Output the [x, y] coordinate of the center of the cell containing the given text.  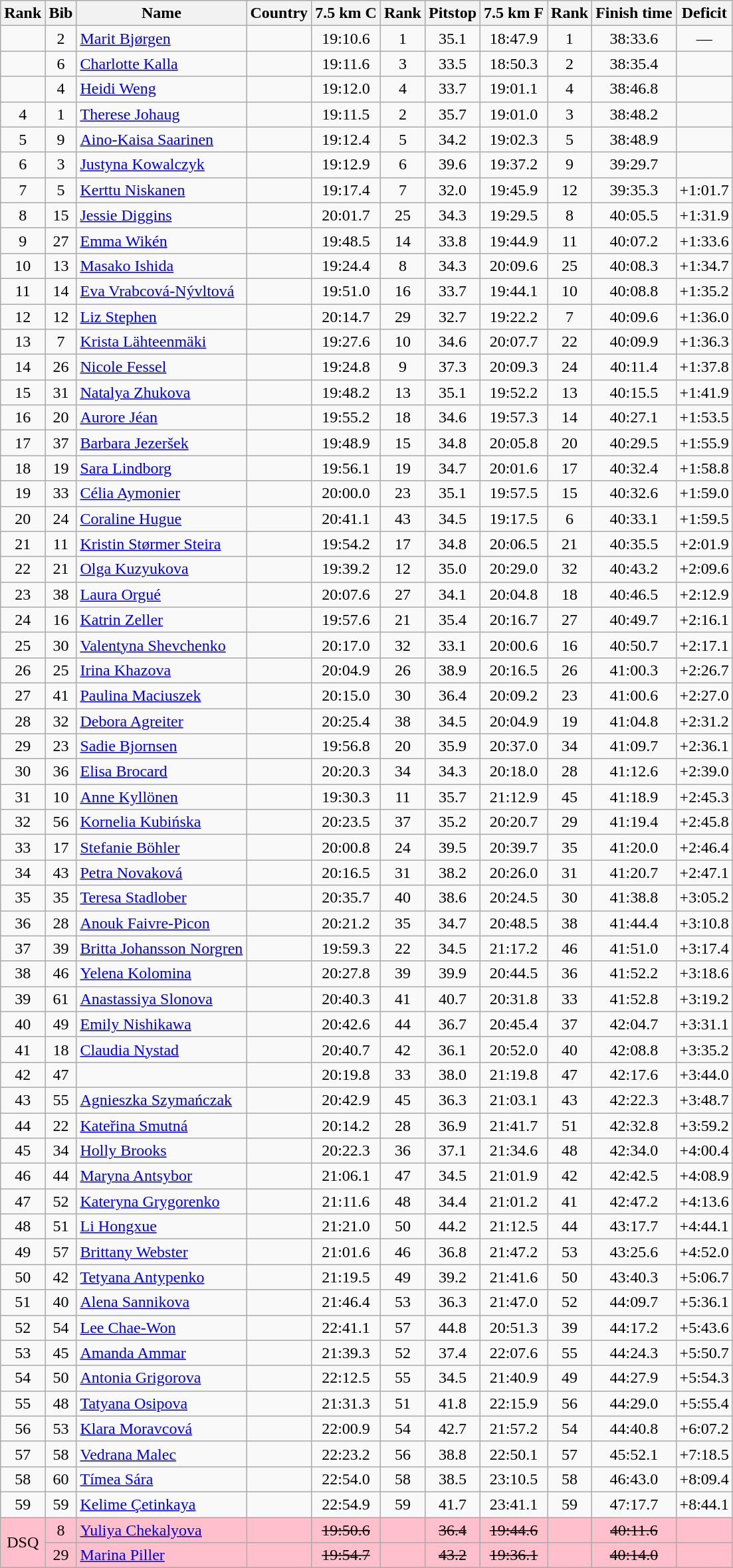
19:51.0 [346, 291]
+1:36.0 [704, 317]
20:52.0 [514, 1049]
40:07.2 [634, 240]
19:12.4 [346, 139]
19:45.9 [514, 190]
40:35.5 [634, 544]
Tatyana Osipova [161, 1403]
Valentyna Shevchenko [161, 645]
+3:05.2 [704, 898]
Klara Moravcová [161, 1429]
38.8 [452, 1454]
+8:09.4 [704, 1479]
20:40.7 [346, 1049]
40:11.6 [634, 1529]
+2:09.6 [704, 569]
21:31.3 [346, 1403]
20:51.3 [514, 1328]
20:15.0 [346, 695]
Petra Novaková [161, 873]
47:17.7 [634, 1504]
19:17.4 [346, 190]
43:17.7 [634, 1227]
41:04.8 [634, 721]
44:24.3 [634, 1353]
40:33.1 [634, 519]
35.0 [452, 569]
21:12.5 [514, 1227]
+1:37.8 [704, 367]
18:50.3 [514, 64]
Aurore Jéan [161, 418]
33.5 [452, 64]
21:11.6 [346, 1201]
+3:31.1 [704, 1024]
33.8 [452, 240]
Liz Stephen [161, 317]
36.7 [452, 1024]
42:08.8 [634, 1049]
40:05.5 [634, 215]
20:45.4 [514, 1024]
43:25.6 [634, 1252]
19:39.2 [346, 569]
43.2 [452, 1555]
+4:08.9 [704, 1176]
35.9 [452, 746]
19:27.6 [346, 342]
19:57.6 [346, 620]
Nicole Fessel [161, 367]
Debora Agreiter [161, 721]
Li Hongxue [161, 1227]
41:51.0 [634, 948]
+2:12.9 [704, 594]
37.3 [452, 367]
+3:59.2 [704, 1126]
40:46.5 [634, 594]
21:12.9 [514, 797]
39.6 [452, 165]
35.4 [452, 620]
20:25.4 [346, 721]
41:20.0 [634, 847]
20:05.8 [514, 443]
42:42.5 [634, 1176]
+3:44.0 [704, 1075]
32.0 [452, 190]
+2:31.2 [704, 721]
+3:35.2 [704, 1049]
Yuliya Chekalyova [161, 1529]
21:46.4 [346, 1302]
42:32.8 [634, 1126]
41:20.7 [634, 873]
39.9 [452, 974]
Vedrana Malec [161, 1454]
Masako Ishida [161, 266]
19:48.2 [346, 392]
20:24.5 [514, 898]
21:21.0 [346, 1227]
19:55.2 [346, 418]
60 [61, 1479]
19:01.1 [514, 89]
20:42.6 [346, 1024]
20:20.3 [346, 772]
+3:17.4 [704, 948]
+1:34.7 [704, 266]
Emma Wikén [161, 240]
+4:00.4 [704, 1151]
20:27.8 [346, 974]
+5:55.4 [704, 1403]
20:37.0 [514, 746]
21:01.9 [514, 1176]
Justyna Kowalczyk [161, 165]
+2:39.0 [704, 772]
Claudia Nystad [161, 1049]
44:40.8 [634, 1429]
38.6 [452, 898]
19:56.1 [346, 468]
34.2 [452, 139]
41:38.8 [634, 898]
20:09.6 [514, 266]
Britta Johansson Norgren [161, 948]
40:27.1 [634, 418]
+5:36.1 [704, 1302]
22:54.9 [346, 1504]
22:23.2 [346, 1454]
19:10.6 [346, 39]
39.5 [452, 847]
38:48.2 [634, 114]
Olga Kuzyukova [161, 569]
40:08.8 [634, 291]
+3:10.8 [704, 923]
Eva Vrabcová-Nývltová [161, 291]
Alena Sannikova [161, 1302]
+1:36.3 [704, 342]
32.7 [452, 317]
45:52.1 [634, 1454]
+5:43.6 [704, 1328]
40.7 [452, 999]
19:44.6 [514, 1529]
+1:01.7 [704, 190]
+5:50.7 [704, 1353]
21:39.3 [346, 1353]
43:40.3 [634, 1277]
37.1 [452, 1151]
37.4 [452, 1353]
21:47.0 [514, 1302]
36.8 [452, 1252]
35.2 [452, 822]
41:00.3 [634, 670]
41:19.4 [634, 822]
19:22.2 [514, 317]
+2:45.8 [704, 822]
+6:07.2 [704, 1429]
19:01.0 [514, 114]
Aino-Kaisa Saarinen [161, 139]
Amanda Ammar [161, 1353]
19:37.2 [514, 165]
19:48.5 [346, 240]
18:47.9 [514, 39]
— [704, 39]
38.0 [452, 1075]
+4:13.6 [704, 1201]
Brittany Webster [161, 1252]
36.1 [452, 1049]
Finish time [634, 13]
+2:46.4 [704, 847]
Laura Orgué [161, 594]
44:17.2 [634, 1328]
Kerttu Niskanen [161, 190]
Kelime Çetinkaya [161, 1504]
Country [279, 13]
40:29.5 [634, 443]
Maryna Antsybor [161, 1176]
21:41.6 [514, 1277]
23:41.1 [514, 1504]
Bib [61, 13]
38:35.4 [634, 64]
44:09.7 [634, 1302]
38:33.6 [634, 39]
19:54.2 [346, 544]
+2:01.9 [704, 544]
21:01.2 [514, 1201]
+1:33.6 [704, 240]
42:22.3 [634, 1100]
+5:54.3 [704, 1378]
19:29.5 [514, 215]
22:00.9 [346, 1429]
20:09.2 [514, 695]
38.2 [452, 873]
20:00.0 [346, 493]
34.4 [452, 1201]
Tetyana Antypenko [161, 1277]
20:04.8 [514, 594]
Antonia Grigorova [161, 1378]
Katrin Zeller [161, 620]
40:14.0 [634, 1555]
40:15.5 [634, 392]
38.9 [452, 670]
21:34.6 [514, 1151]
39:29.7 [634, 165]
Kateřina Smutná [161, 1126]
19:44.9 [514, 240]
41.8 [452, 1403]
Sara Lindborg [161, 468]
+2:27.0 [704, 695]
41:09.7 [634, 746]
38:46.8 [634, 89]
42:04.7 [634, 1024]
Elisa Brocard [161, 772]
Yelena Kolomina [161, 974]
+1:55.9 [704, 443]
19:30.3 [346, 797]
42:34.0 [634, 1151]
40:50.7 [634, 645]
Marit Bjørgen [161, 39]
21:03.1 [514, 1100]
21:40.9 [514, 1378]
44:27.9 [634, 1378]
19:24.8 [346, 367]
42.7 [452, 1429]
38:48.9 [634, 139]
20:17.0 [346, 645]
40:32.4 [634, 468]
Holly Brooks [161, 1151]
Sadie Bjornsen [161, 746]
+3:18.6 [704, 974]
Deficit [704, 13]
+2:45.3 [704, 797]
20:01.6 [514, 468]
+2:36.1 [704, 746]
22:50.1 [514, 1454]
Barbara Jezeršek [161, 443]
20:01.7 [346, 215]
Emily Nishikawa [161, 1024]
22:41.1 [346, 1328]
22:15.9 [514, 1403]
39:35.3 [634, 190]
34.1 [452, 594]
21:57.2 [514, 1429]
40:09.9 [634, 342]
40:08.3 [634, 266]
20:07.6 [346, 594]
21:19.8 [514, 1075]
19:12.9 [346, 165]
19:57.5 [514, 493]
Paulina Maciuszek [161, 695]
20:18.0 [514, 772]
41.7 [452, 1504]
19:24.4 [346, 266]
DSQ [23, 1542]
20:14.2 [346, 1126]
39.2 [452, 1277]
20:06.5 [514, 544]
41:18.9 [634, 797]
Krista Lähteenmäki [161, 342]
Anastassiya Slonova [161, 999]
40:32.6 [634, 493]
20:14.7 [346, 317]
Agnieszka Szymańczak [161, 1100]
41:12.6 [634, 772]
Lee Chae-Won [161, 1328]
+1:53.5 [704, 418]
20:48.5 [514, 923]
19:12.0 [346, 89]
+4:52.0 [704, 1252]
40:09.6 [634, 317]
21:06.1 [346, 1176]
40:11.4 [634, 367]
19:44.1 [514, 291]
33.1 [452, 645]
40:43.2 [634, 569]
Anne Kyllönen [161, 797]
+2:17.1 [704, 645]
41:52.2 [634, 974]
22:54.0 [346, 1479]
20:23.5 [346, 822]
20:16.7 [514, 620]
+1:59.5 [704, 519]
Jessie Diggins [161, 215]
Marina Piller [161, 1555]
Kornelia Kubińska [161, 822]
19:50.6 [346, 1529]
41:44.4 [634, 923]
+1:59.0 [704, 493]
19:36.1 [514, 1555]
20:39.7 [514, 847]
+1:35.2 [704, 291]
7.5 km C [346, 13]
Natalya Zhukova [161, 392]
+3:48.7 [704, 1100]
20:42.9 [346, 1100]
+1:58.8 [704, 468]
44:29.0 [634, 1403]
+3:19.2 [704, 999]
20:22.3 [346, 1151]
20:29.0 [514, 569]
Teresa Stadlober [161, 898]
20:40.3 [346, 999]
19:02.3 [514, 139]
+7:18.5 [704, 1454]
7.5 km F [514, 13]
Name [161, 13]
38.5 [452, 1479]
20:44.5 [514, 974]
Kristin Størmer Steira [161, 544]
Irina Khazova [161, 670]
21:47.2 [514, 1252]
21:41.7 [514, 1126]
20:31.8 [514, 999]
42:47.2 [634, 1201]
42:17.6 [634, 1075]
19:48.9 [346, 443]
22:07.6 [514, 1353]
20:19.8 [346, 1075]
36.9 [452, 1126]
Heidi Weng [161, 89]
+8:44.1 [704, 1504]
19:56.8 [346, 746]
19:54.7 [346, 1555]
20:35.7 [346, 898]
Stefanie Böhler [161, 847]
19:11.6 [346, 64]
Célia Aymonier [161, 493]
21:01.6 [346, 1252]
61 [61, 999]
Kateryna Grygorenko [161, 1201]
19:52.2 [514, 392]
23:10.5 [514, 1479]
19:59.3 [346, 948]
Pitstop [452, 13]
20:09.3 [514, 367]
19:11.5 [346, 114]
+2:47.1 [704, 873]
19:17.5 [514, 519]
21:17.2 [514, 948]
41:00.6 [634, 695]
+5:06.7 [704, 1277]
20:21.2 [346, 923]
20:00.8 [346, 847]
20:00.6 [514, 645]
44.2 [452, 1227]
41:52.8 [634, 999]
Tímea Sára [161, 1479]
Coraline Hugue [161, 519]
20:41.1 [346, 519]
19:57.3 [514, 418]
Therese Johaug [161, 114]
+1:31.9 [704, 215]
+2:16.1 [704, 620]
40:49.7 [634, 620]
+2:26.7 [704, 670]
21:19.5 [346, 1277]
+4:44.1 [704, 1227]
Charlotte Kalla [161, 64]
22:12.5 [346, 1378]
20:26.0 [514, 873]
Anouk Faivre-Picon [161, 923]
+1:41.9 [704, 392]
46:43.0 [634, 1479]
20:07.7 [514, 342]
20:20.7 [514, 822]
44.8 [452, 1328]
